Identify which cell holds the provided text, then report its [X, Y] central coordinate. 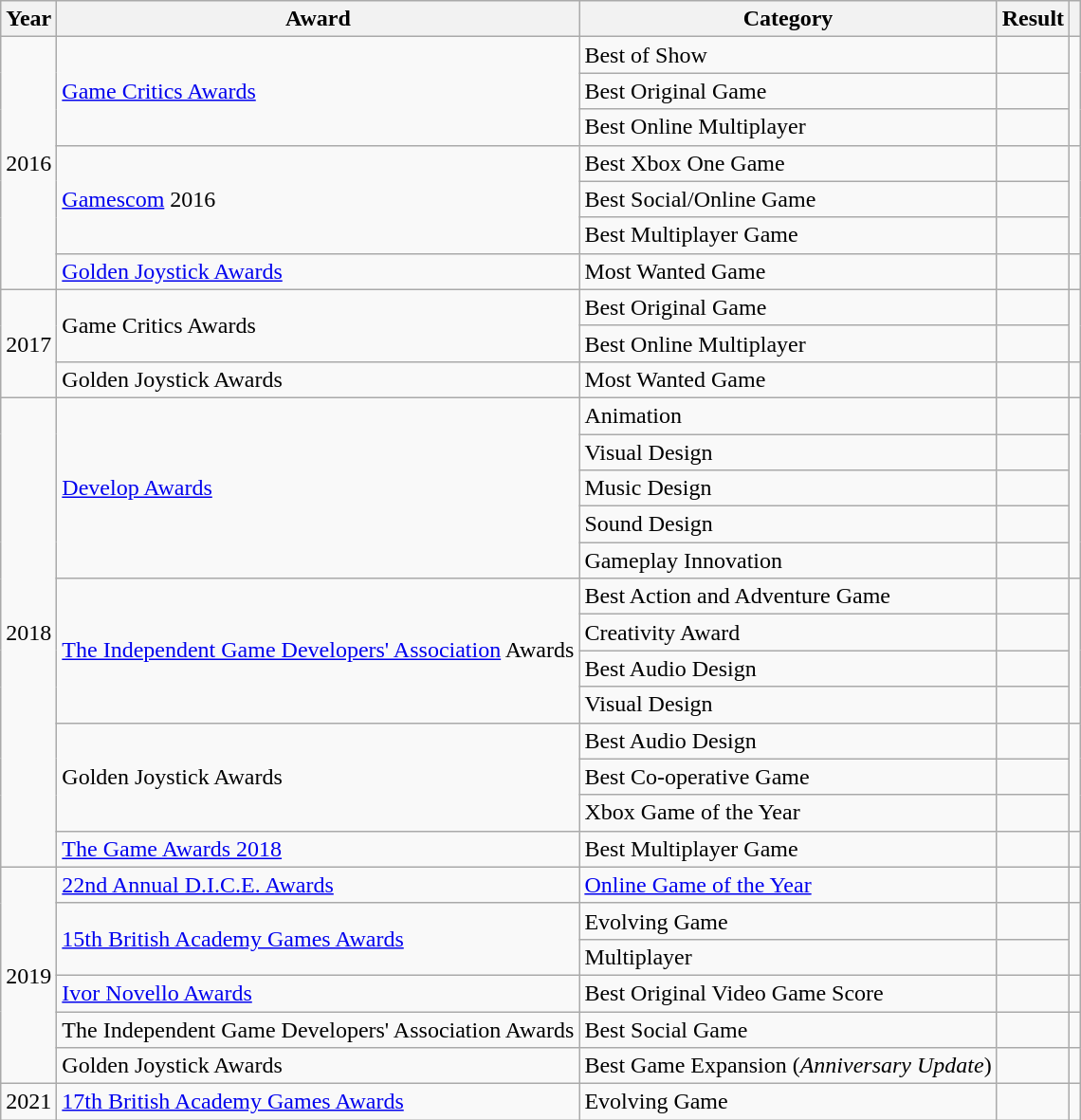
17th British Academy Games Awards [319, 1102]
Best Social/Online Game [788, 199]
Category [788, 19]
Online Game of the Year [788, 885]
2018 [28, 632]
Year [28, 19]
22nd Annual D.I.C.E. Awards [319, 885]
Best Action and Adventure Game [788, 597]
Best Original Video Game Score [788, 993]
2016 [28, 163]
Gameplay Innovation [788, 560]
Award [319, 19]
Xbox Game of the Year [788, 813]
Creativity Award [788, 633]
15th British Academy Games Awards [319, 939]
Music Design [788, 488]
Develop Awards [319, 487]
Best Co-operative Game [788, 777]
The Game Awards 2018 [319, 849]
Best Xbox One Game [788, 163]
Best Social Game [788, 1029]
Gamescom 2016 [319, 199]
Multiplayer [788, 957]
Best of Show [788, 55]
Sound Design [788, 524]
Best Game Expansion (Anniversary Update) [788, 1066]
Result [1033, 19]
2017 [28, 343]
2019 [28, 975]
2021 [28, 1102]
Animation [788, 415]
Ivor Novello Awards [319, 993]
